Capture the cell that displays the provided text and extract its (X, Y) central coordinate. 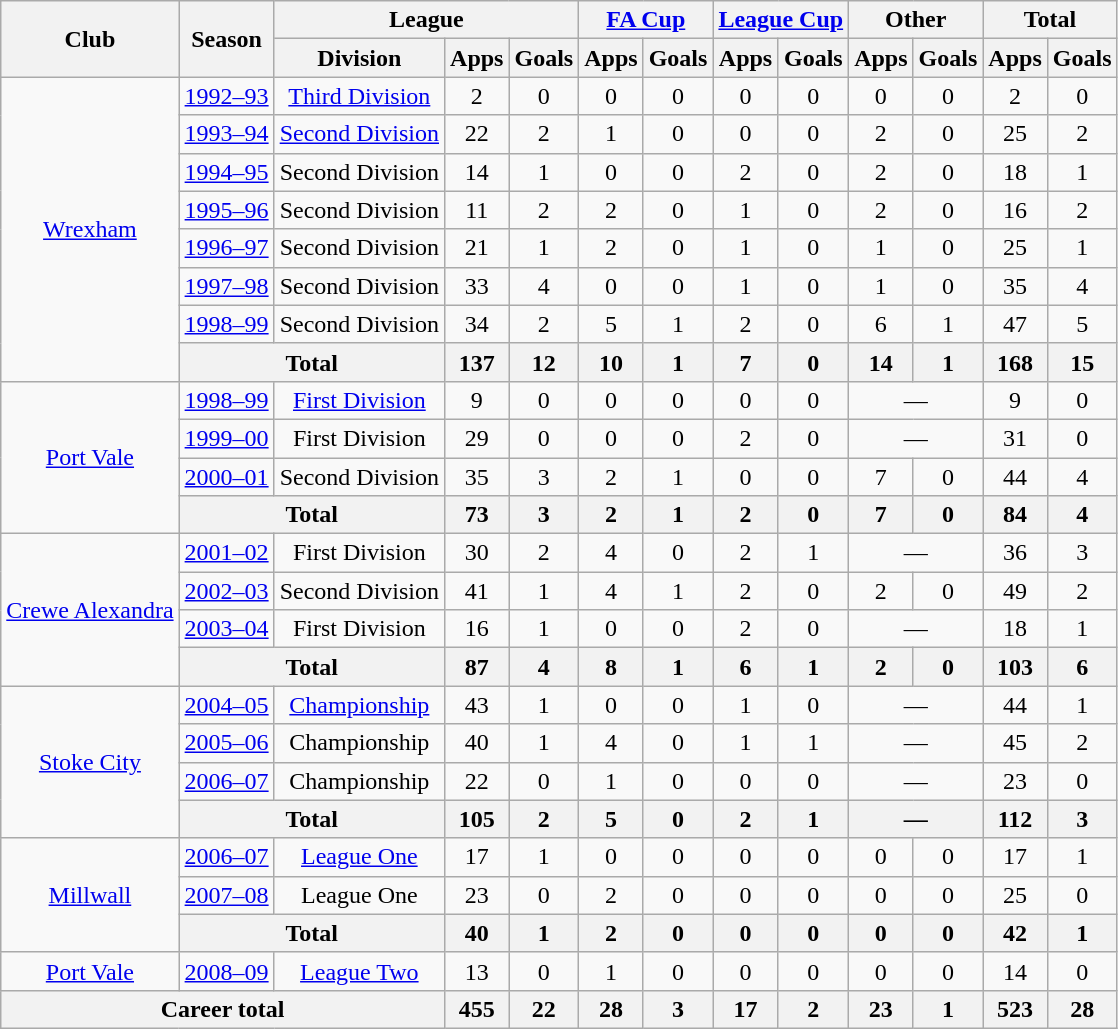
2005–06 (226, 743)
455 (477, 1009)
73 (477, 515)
FA Cup (646, 20)
87 (477, 667)
49 (1015, 591)
1994–95 (226, 172)
Crewe Alexandra (90, 610)
10 (611, 362)
League Cup (781, 20)
31 (1015, 438)
33 (477, 286)
1997–98 (226, 286)
11 (477, 210)
21 (477, 248)
Division (359, 58)
2003–04 (226, 629)
Club (90, 39)
112 (1015, 819)
8 (611, 667)
34 (477, 324)
League (426, 20)
137 (477, 362)
1999–00 (226, 438)
2004–05 (226, 705)
84 (1015, 515)
523 (1015, 1009)
1995–96 (226, 210)
15 (1082, 362)
1992–93 (226, 96)
2001–02 (226, 553)
47 (1015, 324)
2000–01 (226, 477)
Stoke City (90, 762)
League Two (359, 971)
2008–09 (226, 971)
2002–03 (226, 591)
42 (1015, 933)
43 (477, 705)
Career total (223, 1009)
45 (1015, 743)
103 (1015, 667)
105 (477, 819)
Other (916, 20)
2007–08 (226, 895)
13 (477, 971)
Season (226, 39)
1993–94 (226, 134)
12 (544, 362)
Millwall (90, 895)
1996–97 (226, 248)
30 (477, 553)
Wrexham (90, 229)
168 (1015, 362)
36 (1015, 553)
41 (477, 591)
Third Division (359, 96)
29 (477, 438)
